Determine the [X, Y] coordinate at the center of the cell enclosing the given text.  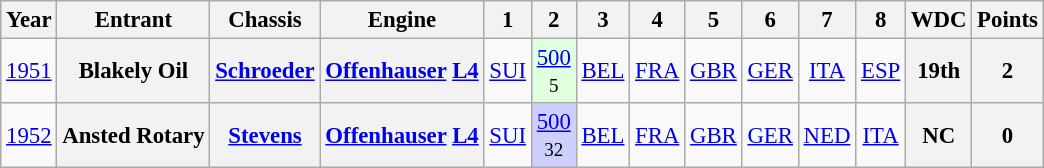
Points [1008, 20]
5005 [554, 72]
4 [658, 20]
WDC [939, 20]
Engine [402, 20]
NED [826, 136]
0 [1008, 136]
Blakely Oil [134, 72]
Stevens [265, 136]
8 [881, 20]
50032 [554, 136]
1 [508, 20]
NC [939, 136]
Entrant [134, 20]
1952 [29, 136]
Chassis [265, 20]
ESP [881, 72]
Year [29, 20]
Schroeder [265, 72]
3 [603, 20]
19th [939, 72]
7 [826, 20]
5 [714, 20]
Ansted Rotary [134, 136]
1951 [29, 72]
6 [770, 20]
